Output the (X, Y) coordinate of the center of the cell containing the given text.  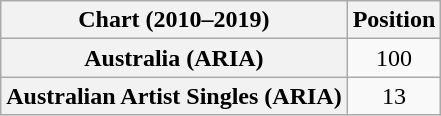
13 (394, 96)
100 (394, 58)
Chart (2010–2019) (174, 20)
Australia (ARIA) (174, 58)
Position (394, 20)
Australian Artist Singles (ARIA) (174, 96)
